Return [X, Y] of the center of cell containing provided text 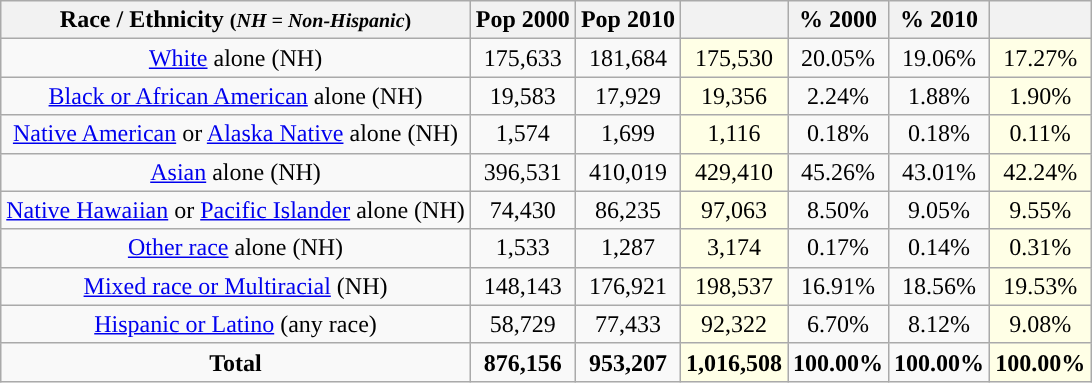
92,322 [734, 324]
1,287 [628, 248]
0.14% [940, 248]
1,016,508 [734, 362]
16.91% [838, 286]
42.24% [1040, 172]
19,583 [522, 96]
1,699 [628, 134]
1.88% [940, 96]
175,530 [734, 58]
45.26% [838, 172]
2.24% [838, 96]
953,207 [628, 362]
97,063 [734, 210]
1,116 [734, 134]
Hispanic or Latino (any race) [236, 324]
175,633 [522, 58]
3,174 [734, 248]
% 2010 [940, 20]
0.31% [1040, 248]
181,684 [628, 58]
58,729 [522, 324]
176,921 [628, 286]
8.50% [838, 210]
Pop 2010 [628, 20]
8.12% [940, 324]
9.05% [940, 210]
1,533 [522, 248]
20.05% [838, 58]
Other race alone (NH) [236, 248]
9.55% [1040, 210]
18.56% [940, 286]
0.11% [1040, 134]
9.08% [1040, 324]
Native American or Alaska Native alone (NH) [236, 134]
% 2000 [838, 20]
74,430 [522, 210]
Native Hawaiian or Pacific Islander alone (NH) [236, 210]
43.01% [940, 172]
Asian alone (NH) [236, 172]
1,574 [522, 134]
876,156 [522, 362]
19.53% [1040, 286]
17,929 [628, 96]
410,019 [628, 172]
77,433 [628, 324]
17.27% [1040, 58]
1.90% [1040, 96]
White alone (NH) [236, 58]
86,235 [628, 210]
429,410 [734, 172]
Black or African American alone (NH) [236, 96]
Total [236, 362]
148,143 [522, 286]
0.17% [838, 248]
396,531 [522, 172]
Pop 2000 [522, 20]
Race / Ethnicity (NH = Non-Hispanic) [236, 20]
19.06% [940, 58]
198,537 [734, 286]
6.70% [838, 324]
Mixed race or Multiracial (NH) [236, 286]
19,356 [734, 96]
